Return the [x, y] coordinate for the center point of the cell that contains the specified text.  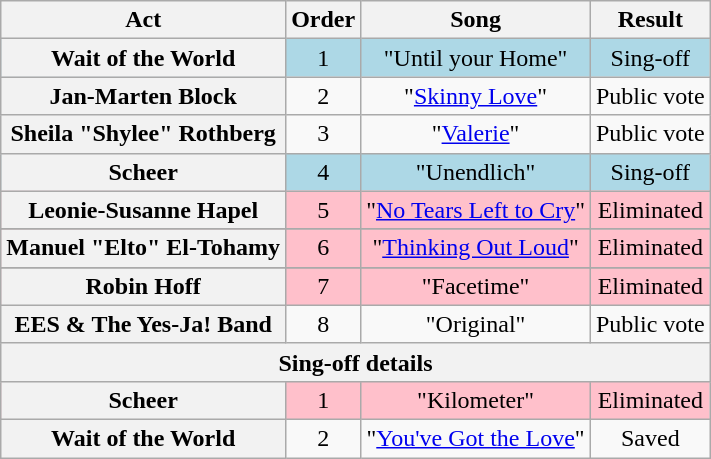
"No Tears Left to Cry" [476, 210]
Act [144, 20]
"Kilometer" [476, 400]
7 [324, 286]
Song [476, 20]
"Original" [476, 324]
4 [324, 172]
EES & The Yes-Ja! Band [144, 324]
Leonie-Susanne Hapel [144, 210]
6 [324, 248]
Result [650, 20]
Saved [650, 438]
Sheila "Shylee" Rothberg [144, 134]
"Thinking Out Loud" [476, 248]
Manuel "Elto" El-Tohamy [144, 248]
8 [324, 324]
"Facetime" [476, 286]
Order [324, 20]
Jan-Marten Block [144, 96]
"Valerie" [476, 134]
Robin Hoff [144, 286]
5 [324, 210]
"You've Got the Love" [476, 438]
Sing-off details [356, 362]
3 [324, 134]
"Unendlich" [476, 172]
"Skinny Love" [476, 96]
"Until your Home" [476, 58]
